Find where the given text appears and provide that cell's center as [x, y] coordinate. 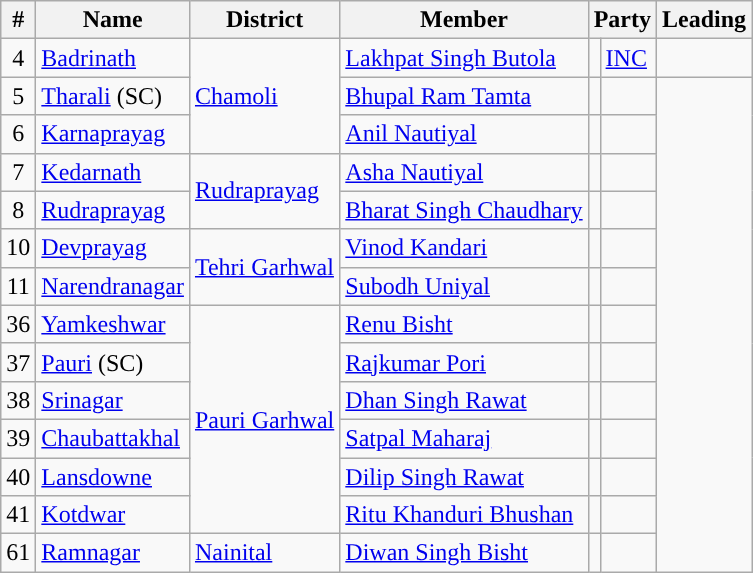
Diwan Singh Bisht [464, 553]
Renu Bisht [464, 324]
11 [18, 286]
Name [113, 20]
Ritu Khanduri Bhushan [464, 515]
8 [18, 210]
Dhan Singh Rawat [464, 400]
Chamoli [264, 96]
Asha Nautiyal [464, 172]
36 [18, 324]
INC [628, 58]
District [264, 20]
Badrinath [113, 58]
Leading [704, 20]
38 [18, 400]
5 [18, 96]
Lansdowne [113, 477]
Anil Nautiyal [464, 134]
10 [18, 248]
Subodh Uniyal [464, 286]
Party [622, 20]
41 [18, 515]
Kotdwar [113, 515]
Srinagar [113, 400]
Vinod Kandari [464, 248]
Devprayag [113, 248]
Chaubattakhal [113, 438]
Member [464, 20]
Kedarnath [113, 172]
Satpal Maharaj [464, 438]
Nainital [264, 553]
Bhupal Ram Tamta [464, 96]
37 [18, 362]
40 [18, 477]
Ramnagar [113, 553]
4 [18, 58]
Narendranagar [113, 286]
Rajkumar Pori [464, 362]
Yamkeshwar [113, 324]
Bharat Singh Chaudhary [464, 210]
# [18, 20]
Lakhpat Singh Butola [464, 58]
7 [18, 172]
Tehri Garhwal [264, 267]
39 [18, 438]
Dilip Singh Rawat [464, 477]
Karnaprayag [113, 134]
Pauri Garhwal [264, 419]
Tharali (SC) [113, 96]
Pauri (SC) [113, 362]
6 [18, 134]
61 [18, 553]
